Detect which cell encompasses the target text, then output its (x, y) center coordinate. 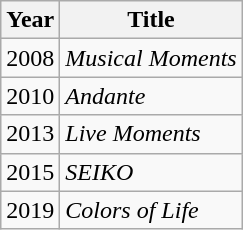
2019 (30, 210)
2015 (30, 172)
SEIKO (151, 172)
Year (30, 20)
2010 (30, 96)
Andante (151, 96)
2008 (30, 58)
2013 (30, 134)
Musical Moments (151, 58)
Live Moments (151, 134)
Title (151, 20)
Colors of Life (151, 210)
